Determine the [x, y] coordinate at the center of the cell enclosing the given text.  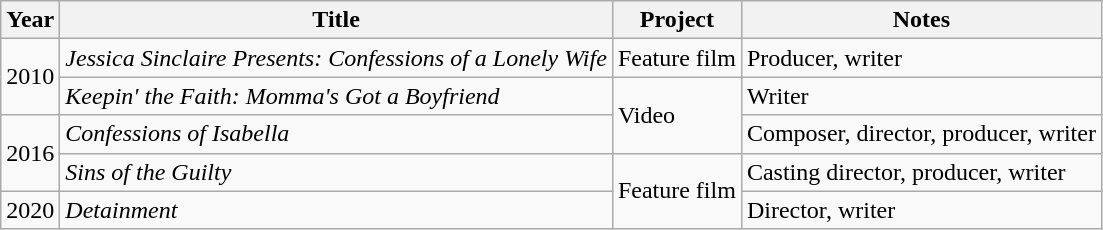
Jessica Sinclaire Presents: Confessions of a Lonely Wife [336, 58]
Video [676, 115]
Writer [921, 96]
2020 [30, 210]
Producer, writer [921, 58]
Casting director, producer, writer [921, 172]
Director, writer [921, 210]
Confessions of Isabella [336, 134]
Sins of the Guilty [336, 172]
2010 [30, 77]
Title [336, 20]
Composer, director, producer, writer [921, 134]
Year [30, 20]
Keepin' the Faith: Momma's Got a Boyfriend [336, 96]
Project [676, 20]
Detainment [336, 210]
2016 [30, 153]
Notes [921, 20]
